Output the [x, y] coordinate of the center of the cell containing the given text.  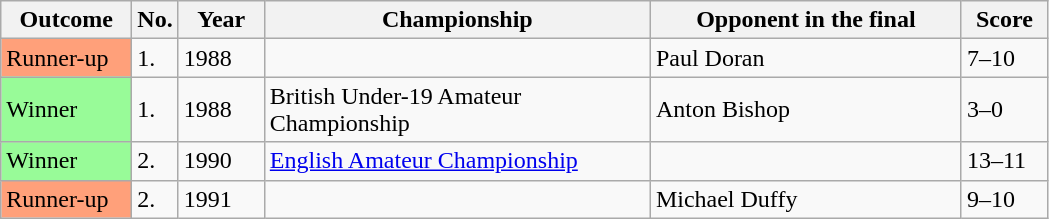
Anton Bishop [806, 110]
Score [1004, 20]
Championship [457, 20]
9–10 [1004, 199]
Paul Doran [806, 58]
Outcome [66, 20]
British Under-19 Amateur Championship [457, 110]
Year [221, 20]
English Amateur Championship [457, 161]
3–0 [1004, 110]
7–10 [1004, 58]
Opponent in the final [806, 20]
1990 [221, 161]
No. [155, 20]
13–11 [1004, 161]
1991 [221, 199]
Michael Duffy [806, 199]
